Detect which cell encompasses the target text, then output its (X, Y) center coordinate. 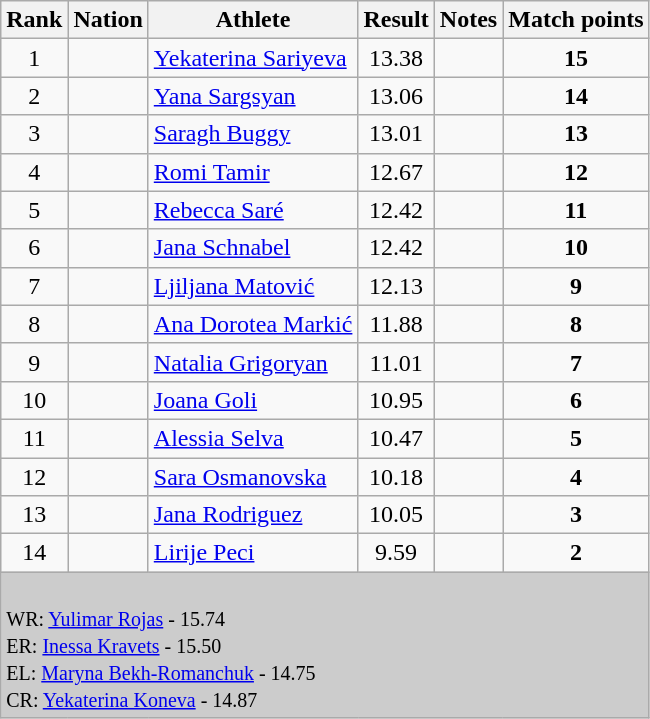
Jana Schnabel (253, 248)
13.01 (396, 134)
11.88 (396, 324)
10.95 (396, 400)
15 (576, 58)
Yekaterina Sariyeva (253, 58)
10.05 (396, 515)
Yana Sargsyan (253, 96)
Result (396, 20)
11.01 (396, 362)
Romi Tamir (253, 172)
12.13 (396, 286)
Jana Rodriguez (253, 515)
Athlete (253, 20)
Rebecca Saré (253, 210)
13.06 (396, 96)
Alessia Selva (253, 438)
9.59 (396, 553)
Ana Dorotea Markić (253, 324)
Nation (108, 20)
10.18 (396, 477)
Ljiljana Matović (253, 286)
12.67 (396, 172)
10.47 (396, 438)
13.38 (396, 58)
Match points (576, 20)
Rank (34, 20)
Lirije Peci (253, 553)
Notes (468, 20)
Saragh Buggy (253, 134)
1 (34, 58)
Joana Goli (253, 400)
WR: Yulimar Rojas - 15.74ER: Inessa Kravets - 15.50 EL: Maryna Bekh-Romanchuk - 14.75CR: Yekaterina Koneva - 14.87 (325, 645)
Natalia Grigoryan (253, 362)
Sara Osmanovska (253, 477)
